Pinpoint the cell where the given text exists, returning its [X, Y] midpoint coordinate. 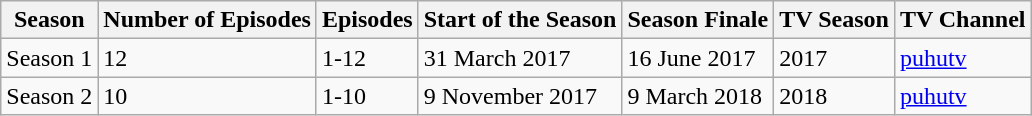
9 November 2017 [520, 96]
31 March 2017 [520, 58]
TV Season [834, 20]
Season [50, 20]
Start of the Season [520, 20]
1-12 [367, 58]
10 [208, 96]
TV Channel [962, 20]
Episodes [367, 20]
2017 [834, 58]
2018 [834, 96]
9 March 2018 [698, 96]
Season Finale [698, 20]
12 [208, 58]
16 June 2017 [698, 58]
Season 1 [50, 58]
1-10 [367, 96]
Season 2 [50, 96]
Number of Episodes [208, 20]
